Provide the [X, Y] coordinate of the cell's center where the given text is located.  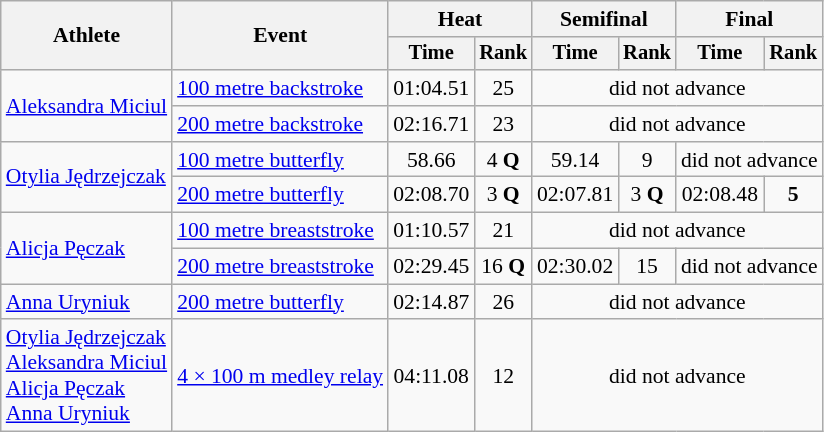
16 Q [503, 267]
12 [503, 376]
4 × 100 m medley relay [280, 376]
21 [503, 231]
02:30.02 [575, 267]
Otylia Jędrzejczak [86, 178]
25 [503, 88]
Otylia JędrzejczakAleksandra MiciulAlicja PęczakAnna Uryniuk [86, 376]
02:08.48 [720, 195]
Final [750, 19]
01:10.57 [431, 231]
4 Q [503, 160]
02:14.87 [431, 302]
02:08.70 [431, 195]
02:07.81 [575, 195]
02:29.45 [431, 267]
Athlete [86, 36]
59.14 [575, 160]
Anna Uryniuk [86, 302]
04:11.08 [431, 376]
200 metre breaststroke [280, 267]
26 [503, 302]
Aleksandra Miciul [86, 106]
100 metre breaststroke [280, 231]
9 [647, 160]
Event [280, 36]
100 metre backstroke [280, 88]
23 [503, 124]
Alicja Pęczak [86, 248]
200 metre backstroke [280, 124]
15 [647, 267]
58.66 [431, 160]
02:16.71 [431, 124]
5 [794, 195]
100 metre butterfly [280, 160]
Heat [460, 19]
01:04.51 [431, 88]
Semifinal [604, 19]
